Return the [X, Y] coordinate for the center point of the cell that contains the specified text.  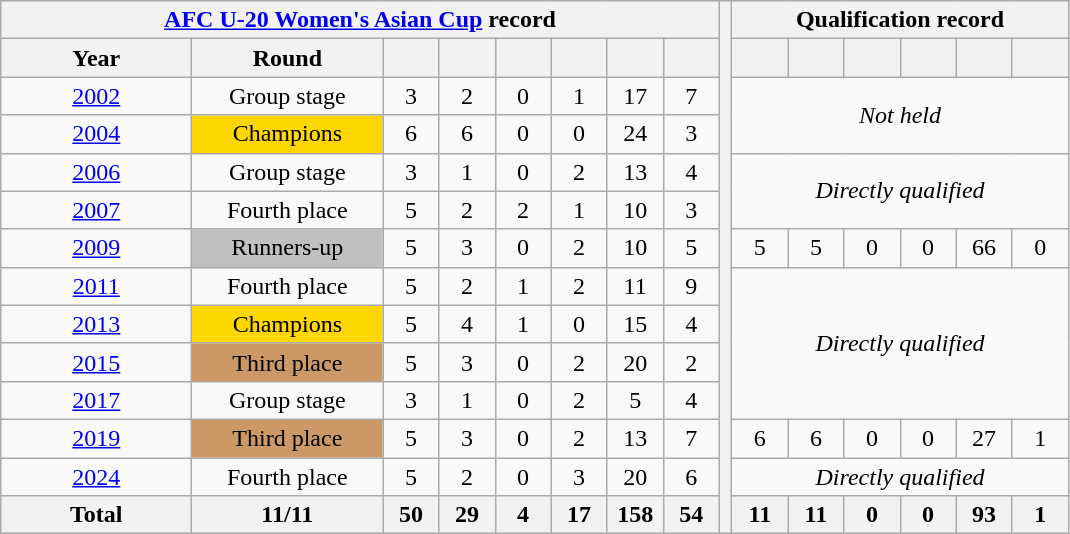
9 [691, 286]
2006 [96, 172]
Runners-up [288, 248]
2024 [96, 477]
Total [96, 515]
66 [984, 248]
2007 [96, 210]
11/11 [288, 515]
24 [635, 134]
15 [635, 324]
158 [635, 515]
2017 [96, 400]
Qualification record [900, 20]
2013 [96, 324]
2015 [96, 362]
Round [288, 58]
AFC U-20 Women's Asian Cup record [360, 20]
2002 [96, 96]
Not held [900, 115]
50 [411, 515]
2011 [96, 286]
27 [984, 438]
2004 [96, 134]
2009 [96, 248]
2019 [96, 438]
29 [467, 515]
Year [96, 58]
93 [984, 515]
54 [691, 515]
